Pinpoint the cell where the given text exists, returning its (X, Y) midpoint coordinate. 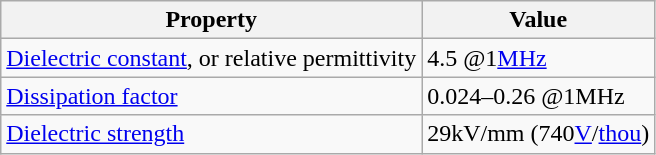
29kV/mm (740V/thou) (538, 134)
Dielectric constant, or relative permittivity (212, 58)
4.5 @1MHz (538, 58)
0.024–0.26 @1MHz (538, 96)
Value (538, 20)
Property (212, 20)
Dielectric strength (212, 134)
Dissipation factor (212, 96)
